Detect which cell encompasses the target text, then output its [x, y] center coordinate. 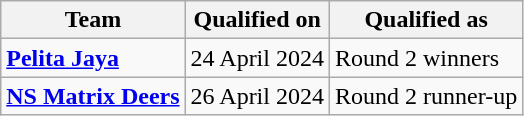
Team [93, 20]
26 April 2024 [257, 96]
Qualified on [257, 20]
Round 2 winners [426, 58]
NS Matrix Deers [93, 96]
Round 2 runner-up [426, 96]
Pelita Jaya [93, 58]
24 April 2024 [257, 58]
Qualified as [426, 20]
